Locate the cell with the specified text and output its [X, Y] center coordinate. 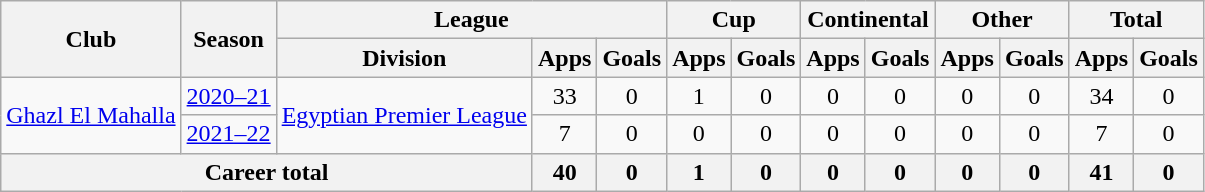
34 [1101, 96]
Cup [734, 20]
Career total [267, 172]
Other [1002, 20]
41 [1101, 172]
Division [404, 58]
Club [91, 39]
33 [564, 96]
40 [564, 172]
League [471, 20]
Season [228, 39]
Continental [868, 20]
Ghazl El Mahalla [91, 115]
Egyptian Premier League [404, 115]
2021–22 [228, 134]
Total [1136, 20]
2020–21 [228, 96]
